Scan for the cell matching the given text and deliver its (X, Y) coordinate at center. 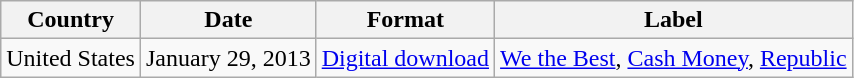
Date (228, 20)
Label (674, 20)
January 29, 2013 (228, 58)
Digital download (405, 58)
Format (405, 20)
We the Best, Cash Money, Republic (674, 58)
United States (71, 58)
Country (71, 20)
